For the text-containing cell, return its midpoint in (X, Y) coordinate format. 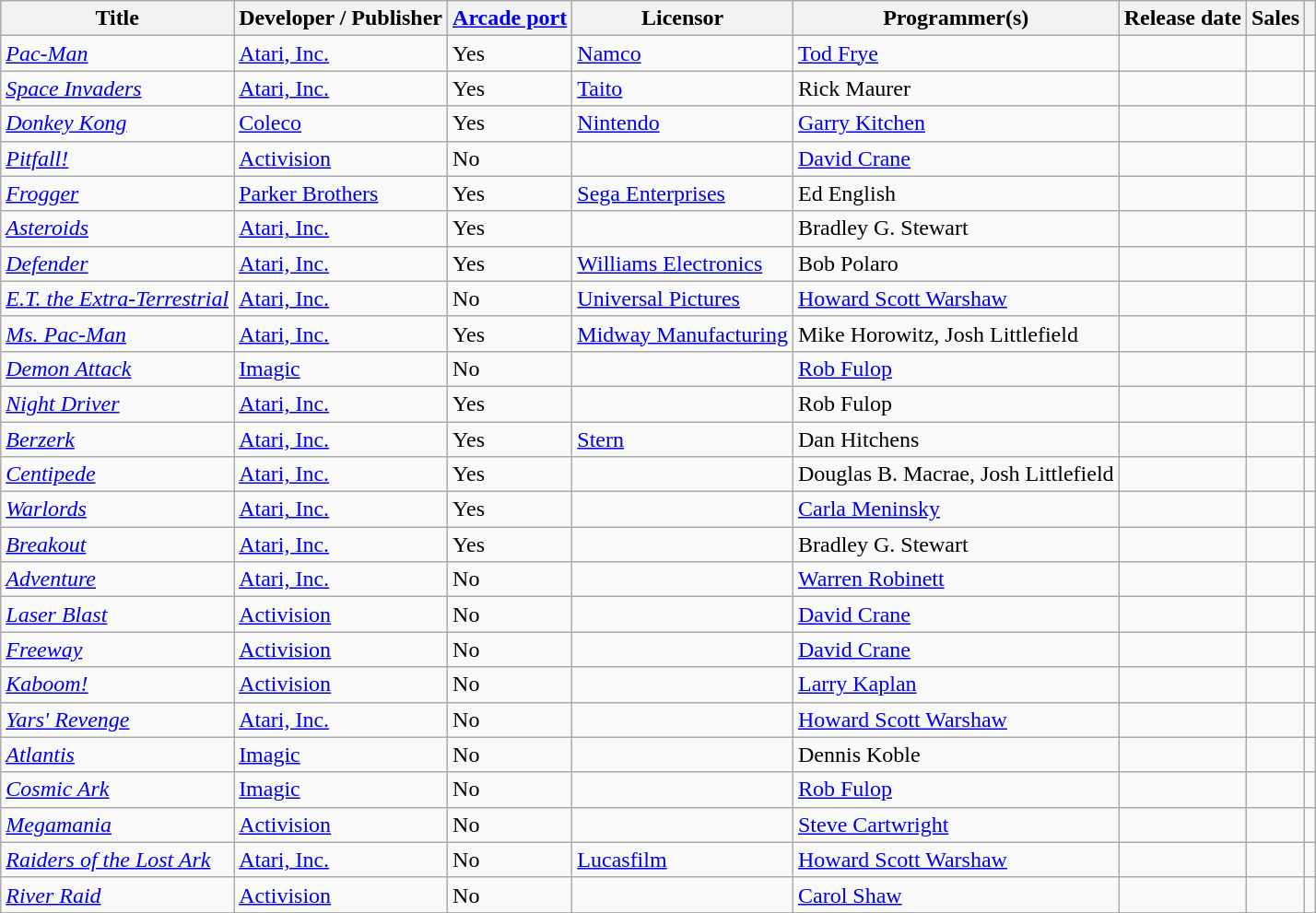
Programmer(s) (956, 18)
Cosmic Ark (118, 790)
Mike Horowitz, Josh Littlefield (956, 334)
Douglas B. Macrae, Josh Littlefield (956, 474)
Warren Robinett (956, 579)
Ed English (956, 193)
Pitfall! (118, 158)
Breakout (118, 544)
Title (118, 18)
Nintendo (683, 123)
Carla Meninsky (956, 509)
Developer / Publisher (341, 18)
Coleco (341, 123)
Dan Hitchens (956, 439)
Asteroids (118, 228)
Release date (1182, 18)
Kaboom! (118, 685)
Williams Electronics (683, 263)
Dennis Koble (956, 755)
Sega Enterprises (683, 193)
Licensor (683, 18)
Pac-Man (118, 53)
Carol Shaw (956, 895)
Raiders of the Lost Ark (118, 860)
Freeway (118, 650)
Frogger (118, 193)
Sales (1275, 18)
River Raid (118, 895)
E.T. the Extra-Terrestrial (118, 298)
Berzerk (118, 439)
Bob Polaro (956, 263)
Taito (683, 88)
Demon Attack (118, 369)
Tod Frye (956, 53)
Arcade port (511, 18)
Steve Cartwright (956, 825)
Warlords (118, 509)
Lucasfilm (683, 860)
Laser Blast (118, 615)
Centipede (118, 474)
Night Driver (118, 404)
Stern (683, 439)
Atlantis (118, 755)
Adventure (118, 579)
Megamania (118, 825)
Yars' Revenge (118, 720)
Midway Manufacturing (683, 334)
Parker Brothers (341, 193)
Universal Pictures (683, 298)
Donkey Kong (118, 123)
Defender (118, 263)
Space Invaders (118, 88)
Namco (683, 53)
Ms. Pac-Man (118, 334)
Rick Maurer (956, 88)
Garry Kitchen (956, 123)
Larry Kaplan (956, 685)
